Detect which cell encompasses the target text, then output its [x, y] center coordinate. 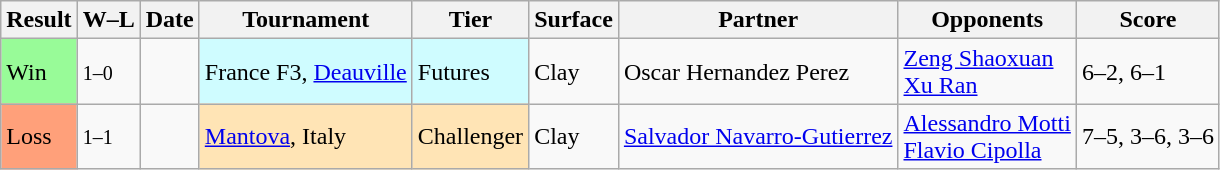
6–2, 6–1 [1148, 72]
Partner [758, 20]
Alessandro Motti Flavio Cipolla [987, 136]
Mantova, Italy [306, 136]
7–5, 3–6, 3–6 [1148, 136]
Oscar Hernandez Perez [758, 72]
France F3, Deauville [306, 72]
1–1 [108, 136]
Futures [470, 72]
Opponents [987, 20]
W–L [108, 20]
Tournament [306, 20]
Zeng Shaoxuan Xu Ran [987, 72]
Salvador Navarro-Gutierrez [758, 136]
Surface [574, 20]
Result [39, 20]
Tier [470, 20]
1–0 [108, 72]
Win [39, 72]
Loss [39, 136]
Challenger [470, 136]
Score [1148, 20]
Date [170, 20]
